Provide the [X, Y] coordinate of the cell's center where the given text is located.  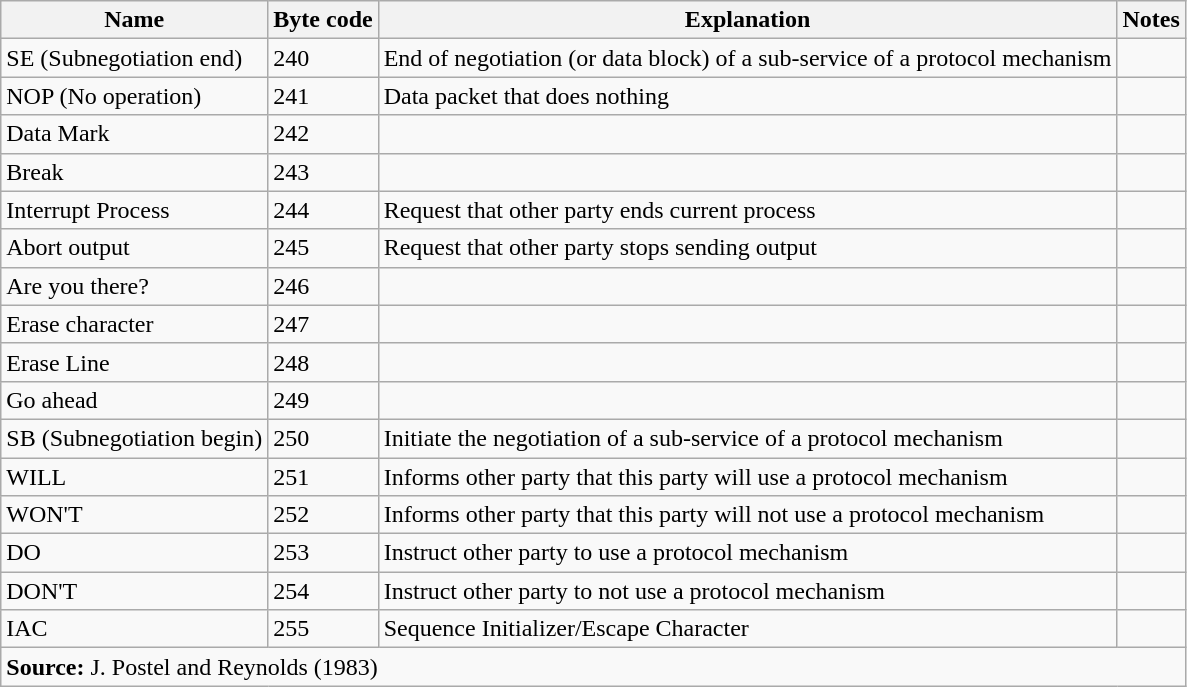
DON'T [134, 591]
Notes [1151, 20]
Data Mark [134, 134]
Request that other party stops sending output [748, 248]
Initiate the negotiation of a sub-service of a protocol mechanism [748, 438]
End of negotiation (or data block) of a sub-service of a protocol mechanism [748, 58]
Are you there? [134, 286]
Abort output [134, 248]
Sequence Initializer/Escape Character [748, 629]
WON'T [134, 515]
248 [323, 362]
WILL [134, 477]
250 [323, 438]
245 [323, 248]
242 [323, 134]
249 [323, 400]
SE (Subnegotiation end) [134, 58]
DO [134, 553]
Erase Line [134, 362]
Informs other party that this party will not use a protocol mechanism [748, 515]
NOP (No operation) [134, 96]
Erase character [134, 324]
247 [323, 324]
Interrupt Process [134, 210]
252 [323, 515]
Explanation [748, 20]
Instruct other party to not use a protocol mechanism [748, 591]
240 [323, 58]
253 [323, 553]
246 [323, 286]
Byte code [323, 20]
Request that other party ends current process [748, 210]
Name [134, 20]
SB (Subnegotiation begin) [134, 438]
255 [323, 629]
Instruct other party to use a protocol mechanism [748, 553]
Data packet that does nothing [748, 96]
Informs other party that this party will use a protocol mechanism [748, 477]
243 [323, 172]
241 [323, 96]
IAC [134, 629]
Break [134, 172]
244 [323, 210]
251 [323, 477]
Go ahead [134, 400]
254 [323, 591]
Source: J. Postel and Reynolds (1983) [594, 667]
